Determine the [x, y] coordinate at the center of the cell enclosing the given text.  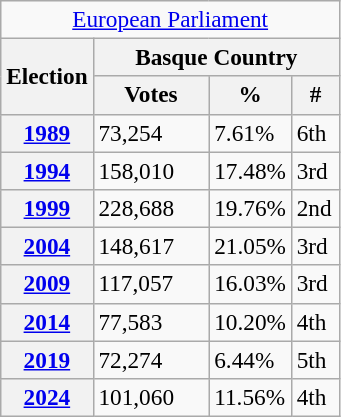
2nd [315, 208]
European Parliament [170, 19]
5th [315, 359]
101,060 [151, 397]
72,274 [151, 359]
2024 [47, 397]
2019 [47, 359]
1994 [47, 170]
6.44% [250, 359]
77,583 [151, 322]
158,010 [151, 170]
2004 [47, 246]
19.76% [250, 208]
21.05% [250, 246]
Election [47, 76]
6th [315, 133]
117,057 [151, 284]
# [315, 95]
2009 [47, 284]
10.20% [250, 322]
11.56% [250, 397]
Basque Country [216, 57]
7.61% [250, 133]
2014 [47, 322]
16.03% [250, 284]
73,254 [151, 133]
148,617 [151, 246]
Votes [151, 95]
228,688 [151, 208]
1989 [47, 133]
17.48% [250, 170]
% [250, 95]
1999 [47, 208]
